For the text-containing cell, return its midpoint in [x, y] coordinate format. 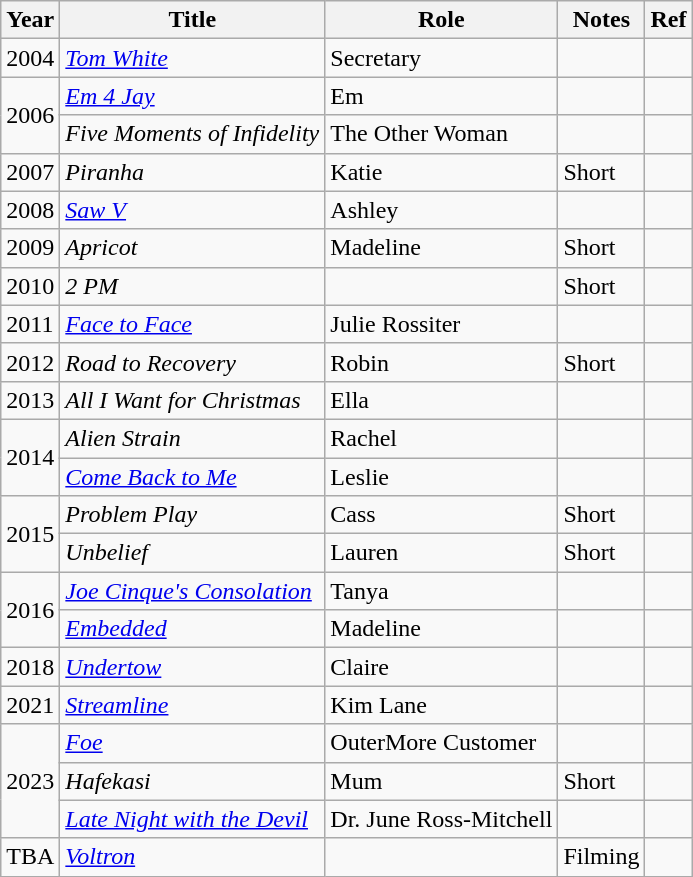
Come Back to Me [192, 477]
Katie [442, 172]
Robin [442, 362]
2007 [30, 172]
Ashley [442, 210]
2012 [30, 362]
2010 [30, 286]
2 PM [192, 286]
Apricot [192, 248]
Ref [668, 20]
Dr. June Ross-Mitchell [442, 819]
Five Moments of Infidelity [192, 134]
Joe Cinque's Consolation [192, 591]
Tom White [192, 58]
Secretary [442, 58]
2023 [30, 781]
Cass [442, 515]
Face to Face [192, 324]
All I Want for Christmas [192, 400]
Lauren [442, 553]
2014 [30, 457]
Foe [192, 743]
Rachel [442, 438]
Unbelief [192, 553]
Year [30, 20]
Streamline [192, 705]
2013 [30, 400]
Piranha [192, 172]
Claire [442, 667]
Road to Recovery [192, 362]
Ella [442, 400]
Kim Lane [442, 705]
Saw V [192, 210]
Voltron [192, 857]
2009 [30, 248]
Late Night with the Devil [192, 819]
OuterMore Customer [442, 743]
Undertow [192, 667]
2004 [30, 58]
Notes [602, 20]
2021 [30, 705]
Filming [602, 857]
2011 [30, 324]
Alien Strain [192, 438]
Julie Rossiter [442, 324]
The Other Woman [442, 134]
Em [442, 96]
2018 [30, 667]
2015 [30, 534]
TBA [30, 857]
Leslie [442, 477]
2008 [30, 210]
Embedded [192, 629]
2006 [30, 115]
Mum [442, 781]
Em 4 Jay [192, 96]
Hafekasi [192, 781]
2016 [30, 610]
Role [442, 20]
Problem Play [192, 515]
Tanya [442, 591]
Title [192, 20]
